Output the (x, y) coordinate of the center of the cell containing the given text.  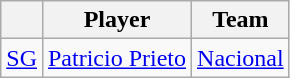
Team (241, 20)
Patricio Prieto (116, 58)
Nacional (241, 58)
SG (22, 58)
Player (116, 20)
